Scan for the cell matching the given text and deliver its [X, Y] coordinate at center. 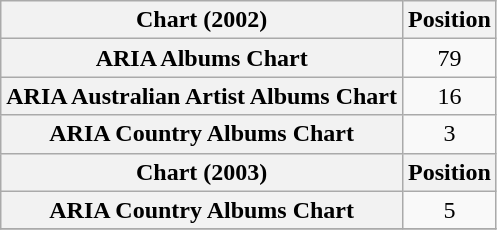
Chart (2002) [202, 20]
ARIA Albums Chart [202, 58]
ARIA Australian Artist Albums Chart [202, 96]
79 [450, 58]
Chart (2003) [202, 172]
5 [450, 210]
16 [450, 96]
3 [450, 134]
